Output the (X, Y) coordinate of the center of the cell containing the given text.  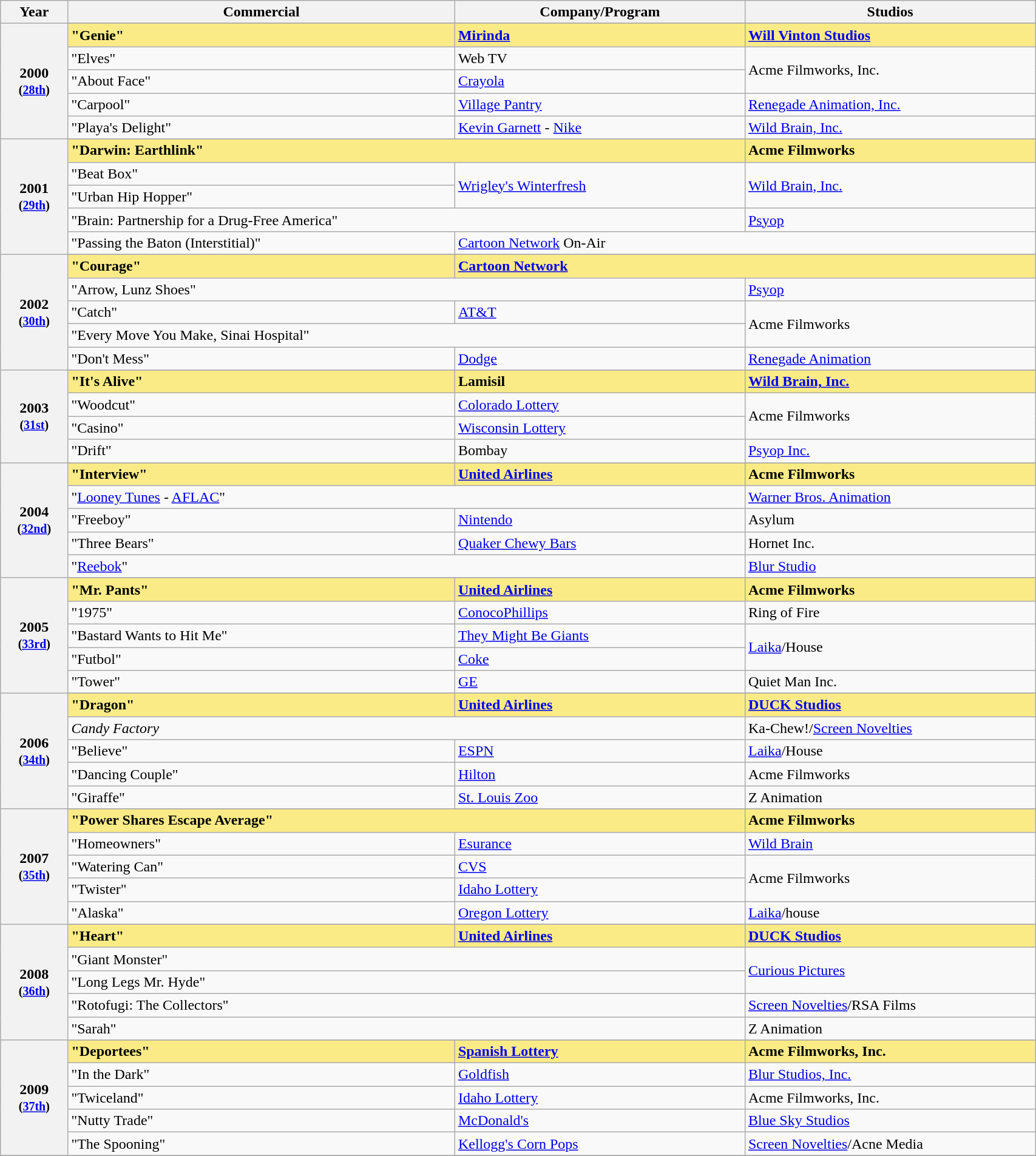
"Bastard Wants to Hit Me" (262, 635)
2009 (37th) (34, 1098)
Lamisil (600, 382)
Village Pantry (600, 104)
Studios (890, 12)
"Playa's Delight" (262, 127)
Blur Studio (890, 566)
St. Louis Zoo (600, 797)
GE (600, 682)
Dodge (600, 359)
Ka-Chew!/Screen Novelties (890, 728)
"Twiceland" (262, 1098)
2008 (36th) (34, 982)
"In the Dark" (262, 1075)
Goldfish (600, 1075)
"Arrow, Lunz Shoes" (407, 289)
"Urban Hip Hopper" (262, 197)
"Mr. Pants" (262, 589)
2001 (29th) (34, 197)
"Dragon" (262, 705)
2007 (35th) (34, 867)
"Heart" (262, 936)
"Catch" (262, 313)
Blur Studios, Inc. (890, 1075)
ConocoPhillips (600, 612)
Year (34, 12)
"Elves" (262, 58)
"Courage" (262, 266)
"Futbol" (262, 658)
"Beat Box" (262, 174)
Psyop Inc. (890, 451)
Spanish Lottery (600, 1052)
Mirinda (600, 35)
Coke (600, 658)
"Sarah" (407, 1029)
Web TV (600, 58)
"Brain: Partnership for a Drug-Free America" (407, 220)
2006 (34th) (34, 751)
"Passing the Baton (Interstitial)" (262, 243)
2000 (28th) (34, 81)
McDonald's (600, 1121)
"Believe" (262, 751)
"Watering Can" (262, 867)
"Drift" (262, 451)
"Giant Monster" (407, 959)
Renegade Animation, Inc. (890, 104)
"Carpool" (262, 104)
Company/Program (600, 12)
"Giraffe" (262, 797)
Kellogg's Corn Pops (600, 1144)
Wrigley's Winterfresh (600, 185)
2002 (30th) (34, 312)
"Don't Mess" (262, 359)
Crayola (600, 81)
Wisconsin Lottery (600, 428)
Laika/house (890, 913)
Candy Factory (407, 728)
"Tower" (262, 682)
"Three Bears" (262, 543)
AT&T (600, 313)
2004 (32nd) (34, 520)
"Interview" (262, 474)
Cartoon Network On-Air (745, 243)
Warner Bros. Animation (890, 497)
Curious Pictures (890, 970)
"It's Alive" (262, 382)
Cartoon Network (745, 266)
"Rotofugi: The Collectors" (407, 1005)
Quiet Man Inc. (890, 682)
Will Vinton Studios (890, 35)
"Casino" (262, 428)
"Long Legs Mr. Hyde" (407, 982)
CVS (600, 867)
Blue Sky Studios (890, 1121)
"Deportees" (262, 1052)
Colorado Lottery (600, 405)
Wild Brain (890, 843)
"Twister" (262, 890)
"Looney Tunes - AFLAC" (407, 497)
"About Face" (262, 81)
ESPN (600, 751)
Ring of Fire (890, 612)
Asylum (890, 520)
"Reebok" (407, 566)
"Nutty Trade" (262, 1121)
Renegade Animation (890, 359)
Nintendo (600, 520)
They Might Be Giants (600, 635)
Commercial (262, 12)
Hilton (600, 774)
"Homeowners" (262, 843)
"Genie" (262, 35)
Kevin Garnett - Nike (600, 127)
Esurance (600, 843)
Hornet Inc. (890, 543)
"Dancing Couple" (262, 774)
Screen Novelties/RSA Films (890, 1005)
Quaker Chewy Bars (600, 543)
2003 (31st) (34, 416)
"1975" (262, 612)
"Woodcut" (262, 405)
2005 (33rd) (34, 635)
"Freeboy" (262, 520)
"Alaska" (262, 913)
Screen Novelties/Acne Media (890, 1144)
"The Spooning" (262, 1144)
Bombay (600, 451)
"Power Shares Escape Average" (407, 820)
Oregon Lottery (600, 913)
"Every Move You Make, Sinai Hospital" (407, 336)
"Darwin: Earthlink" (407, 150)
